Pinpoint the cell where the given text exists, returning its (X, Y) midpoint coordinate. 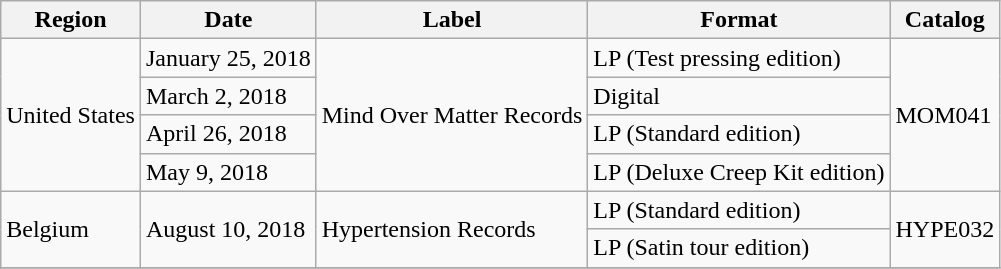
March 2, 2018 (228, 96)
May 9, 2018 (228, 172)
LP (Test pressing edition) (739, 58)
Hypertension Records (452, 229)
January 25, 2018 (228, 58)
April 26, 2018 (228, 134)
Label (452, 20)
United States (71, 115)
Catalog (945, 20)
Format (739, 20)
Date (228, 20)
LP (Satin tour edition) (739, 248)
LP (Deluxe Creep Kit edition) (739, 172)
Mind Over Matter Records (452, 115)
MOM041 (945, 115)
HYPE032 (945, 229)
August 10, 2018 (228, 229)
Belgium (71, 229)
Region (71, 20)
Digital (739, 96)
